Extract the [X, Y] coordinate from the center of the cell holding the provided text.  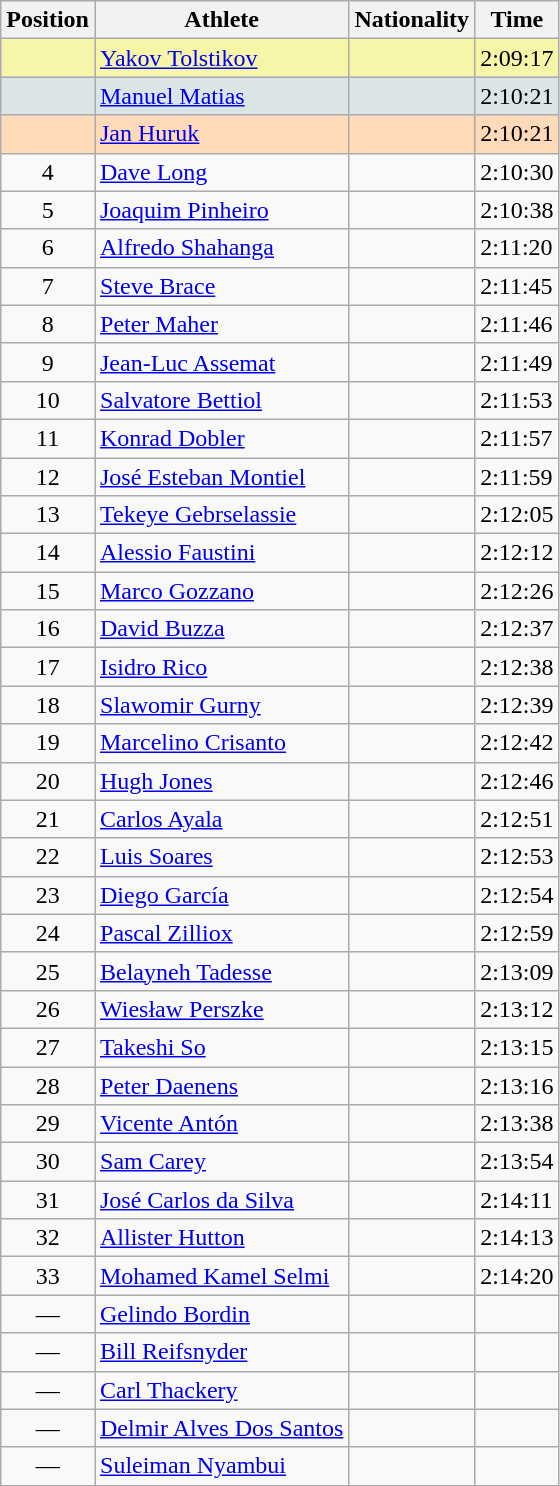
13 [48, 515]
Gelindo Bordin [221, 1314]
Alfredo Shahanga [221, 248]
2:14:20 [517, 1276]
2:09:17 [517, 58]
16 [48, 629]
26 [48, 1009]
20 [48, 781]
30 [48, 1162]
29 [48, 1124]
2:13:54 [517, 1162]
Mohamed Kamel Selmi [221, 1276]
Dave Long [221, 172]
Carl Thackery [221, 1390]
Time [517, 20]
4 [48, 172]
2:11:59 [517, 477]
Hugh Jones [221, 781]
5 [48, 210]
24 [48, 933]
7 [48, 286]
2:12:42 [517, 743]
Diego García [221, 895]
12 [48, 477]
Bill Reifsnyder [221, 1352]
Carlos Ayala [221, 819]
2:13:15 [517, 1047]
31 [48, 1200]
Luis Soares [221, 857]
2:12:46 [517, 781]
José Esteban Montiel [221, 477]
Sam Carey [221, 1162]
2:12:54 [517, 895]
Slawomir Gurny [221, 705]
Peter Maher [221, 324]
2:12:26 [517, 591]
14 [48, 553]
27 [48, 1047]
2:14:11 [517, 1200]
2:10:38 [517, 210]
17 [48, 667]
Konrad Dobler [221, 438]
2:12:12 [517, 553]
José Carlos da Silva [221, 1200]
2:11:53 [517, 400]
Wiesław Perszke [221, 1009]
Tekeye Gebrselassie [221, 515]
2:12:59 [517, 933]
Suleiman Nyambui [221, 1466]
23 [48, 895]
Isidro Rico [221, 667]
28 [48, 1085]
Allister Hutton [221, 1238]
33 [48, 1276]
10 [48, 400]
2:11:20 [517, 248]
2:12:37 [517, 629]
David Buzza [221, 629]
2:12:38 [517, 667]
Salvatore Bettiol [221, 400]
15 [48, 591]
Pascal Zilliox [221, 933]
Vicente Antón [221, 1124]
2:11:45 [517, 286]
Athlete [221, 20]
2:12:05 [517, 515]
Position [48, 20]
2:11:49 [517, 362]
2:13:38 [517, 1124]
32 [48, 1238]
2:11:57 [517, 438]
2:13:12 [517, 1009]
22 [48, 857]
Alessio Faustini [221, 553]
Nationality [412, 20]
Joaquim Pinheiro [221, 210]
Marcelino Crisanto [221, 743]
Takeshi So [221, 1047]
6 [48, 248]
Delmir Alves Dos Santos [221, 1428]
2:14:13 [517, 1238]
Yakov Tolstikov [221, 58]
Peter Daenens [221, 1085]
8 [48, 324]
18 [48, 705]
Jan Huruk [221, 134]
Jean-Luc Assemat [221, 362]
2:12:39 [517, 705]
2:11:46 [517, 324]
2:12:53 [517, 857]
9 [48, 362]
21 [48, 819]
Steve Brace [221, 286]
11 [48, 438]
Marco Gozzano [221, 591]
2:12:51 [517, 819]
2:13:16 [517, 1085]
19 [48, 743]
25 [48, 971]
2:13:09 [517, 971]
Belayneh Tadesse [221, 971]
Manuel Matias [221, 96]
2:10:30 [517, 172]
